Provide the [x, y] coordinate of the cell's center where the given text is located.  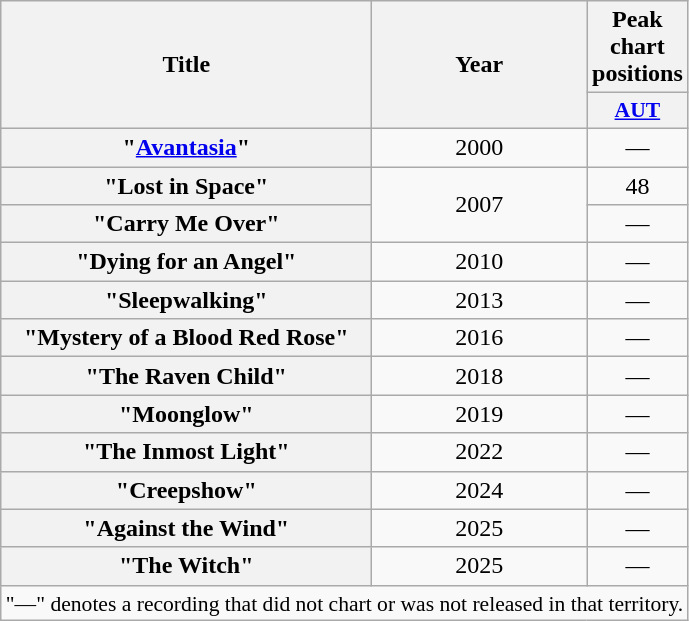
Title [186, 65]
"Lost in Space" [186, 185]
2022 [480, 452]
"The Witch" [186, 566]
2024 [480, 490]
2016 [480, 338]
"Mystery of a Blood Red Rose" [186, 338]
"The Inmost Light" [186, 452]
2007 [480, 204]
"—" denotes a recording that did not chart or was not released in that territory. [345, 603]
"Avantasia" [186, 147]
2013 [480, 300]
"Against the Wind" [186, 528]
"Carry Me Over" [186, 224]
"Dying for an Angel" [186, 262]
2019 [480, 414]
48 [637, 185]
2000 [480, 147]
"Moonglow" [186, 414]
2018 [480, 376]
2010 [480, 262]
"Creepshow" [186, 490]
"The Raven Child" [186, 376]
Peak chart positions [637, 47]
AUT [637, 111]
Year [480, 65]
"Sleepwalking" [186, 300]
